Return the (x, y) coordinate for the center point of the cell that contains the specified text.  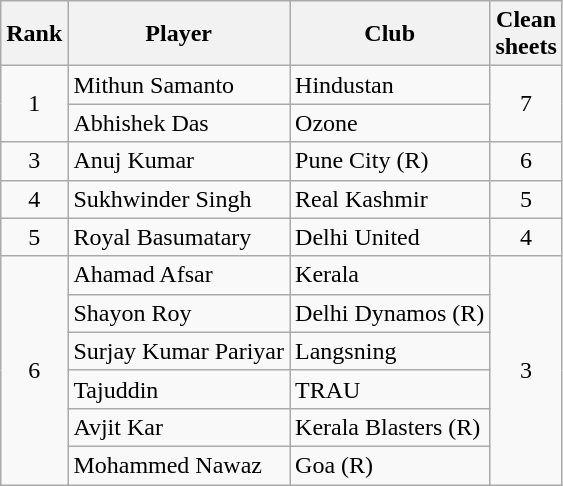
Abhishek Das (179, 123)
Delhi Dynamos (R) (390, 313)
Kerala Blasters (R) (390, 427)
Rank (34, 34)
Delhi United (390, 237)
TRAU (390, 389)
Langsning (390, 351)
Ozone (390, 123)
Anuj Kumar (179, 161)
Player (179, 34)
Mithun Samanto (179, 85)
1 (34, 104)
Goa (R) (390, 465)
Surjay Kumar Pariyar (179, 351)
Pune City (R) (390, 161)
7 (526, 104)
Tajuddin (179, 389)
Ahamad Afsar (179, 275)
Real Kashmir (390, 199)
Cleansheets (526, 34)
Avjit Kar (179, 427)
Shayon Roy (179, 313)
Club (390, 34)
Mohammed Nawaz (179, 465)
Sukhwinder Singh (179, 199)
Royal Basumatary (179, 237)
Kerala (390, 275)
Hindustan (390, 85)
